Scan for the cell matching the given text and deliver its (x, y) coordinate at center. 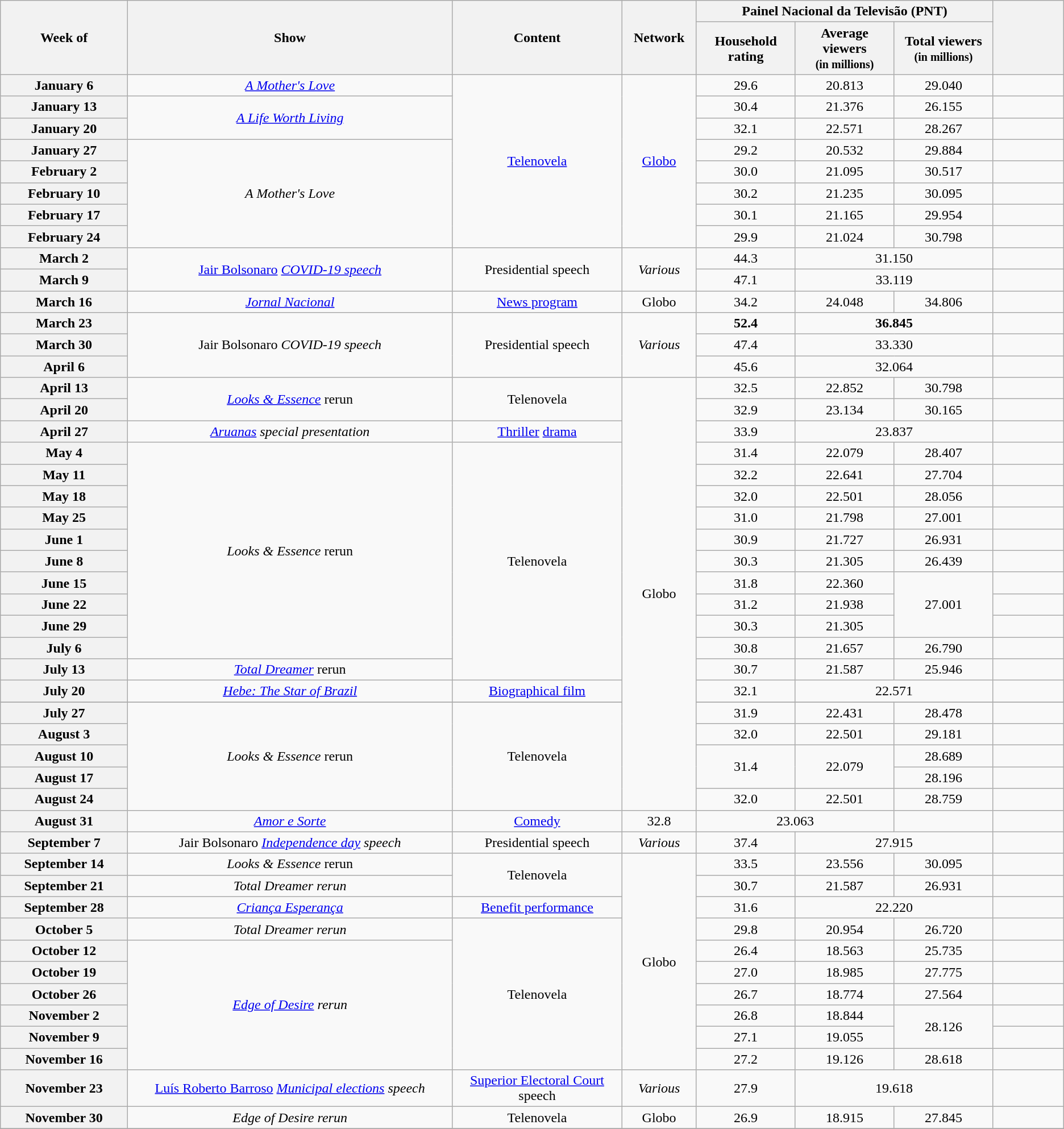
May 4 (64, 453)
21.095 (845, 172)
33.330 (894, 345)
April 6 (64, 367)
23.134 (845, 410)
September 28 (64, 907)
26.439 (944, 561)
28.478 (944, 713)
January 20 (64, 128)
News program (537, 302)
18.844 (845, 1016)
Benefit performance (537, 907)
29.9 (746, 236)
April 13 (64, 388)
October 26 (64, 994)
21.938 (845, 604)
30.9 (746, 539)
24.048 (845, 302)
August 24 (64, 799)
31.9 (746, 713)
26.155 (944, 107)
33.119 (894, 280)
27.0 (746, 972)
30.2 (746, 193)
34.806 (944, 302)
25.946 (944, 670)
30.4 (746, 107)
Network (659, 38)
29.6 (746, 85)
Content (537, 38)
31.8 (746, 583)
May 18 (64, 496)
29.040 (944, 85)
33.9 (746, 431)
18.563 (845, 950)
Total viewers(in millions) (944, 48)
37.4 (746, 842)
March 30 (64, 345)
March 2 (64, 258)
August 10 (64, 756)
November 2 (64, 1016)
27.564 (944, 994)
28.267 (944, 128)
May 11 (64, 475)
19.618 (894, 1088)
June 29 (64, 626)
October 19 (64, 972)
August 31 (64, 821)
November 23 (64, 1088)
29.884 (944, 150)
Comedy (537, 821)
22.431 (845, 713)
27.915 (894, 842)
27.1 (746, 1037)
52.4 (746, 323)
21.165 (845, 215)
June 8 (64, 561)
Household rating (746, 48)
30.0 (746, 172)
February 24 (64, 236)
19.055 (845, 1037)
Aruanas special presentation (290, 431)
30.517 (944, 172)
21.235 (845, 193)
20.954 (845, 929)
26.790 (944, 647)
Criança Esperança (290, 907)
June 1 (64, 539)
26.9 (746, 1118)
27.9 (746, 1088)
30.1 (746, 215)
31.150 (894, 258)
20.532 (845, 150)
Amor e Sorte (290, 821)
31.0 (746, 518)
March 9 (64, 280)
June 22 (64, 604)
26.8 (746, 1016)
November 9 (64, 1037)
19.126 (845, 1059)
21.024 (845, 236)
Show (290, 38)
32.9 (746, 410)
34.2 (746, 302)
29.181 (944, 734)
33.5 (746, 864)
April 20 (64, 410)
Hebe: The Star of Brazil (290, 691)
18.774 (845, 994)
Painel Nacional da Televisão (PNT) (845, 11)
30.8 (746, 647)
October 5 (64, 929)
June 15 (64, 583)
27.845 (944, 1118)
27.775 (944, 972)
18.985 (845, 972)
Luís Roberto Barroso Municipal elections speech (290, 1088)
29.2 (746, 150)
27.704 (944, 475)
May 25 (64, 518)
January 6 (64, 85)
25.735 (944, 950)
March 16 (64, 302)
20.813 (845, 85)
February 17 (64, 215)
28.618 (944, 1059)
26.7 (746, 994)
32.064 (894, 367)
September 7 (64, 842)
August 17 (64, 778)
Superior Electoral Court speech (537, 1088)
July 27 (64, 713)
Jornal Nacional (290, 302)
32.8 (659, 821)
21.657 (845, 647)
July 13 (64, 670)
March 23 (64, 323)
November 30 (64, 1118)
28.126 (944, 1027)
Biographical film (537, 691)
November 16 (64, 1059)
47.1 (746, 280)
April 27 (64, 431)
32.5 (746, 388)
36.845 (894, 323)
22.641 (845, 475)
21.727 (845, 539)
18.915 (845, 1118)
32.2 (746, 475)
30.165 (944, 410)
February 10 (64, 193)
28.407 (944, 453)
47.4 (746, 345)
28.689 (944, 756)
September 21 (64, 886)
44.3 (746, 258)
45.6 (746, 367)
26.4 (746, 950)
A Life Worth Living (290, 118)
27.2 (746, 1059)
22.852 (845, 388)
Jair Bolsonaro Independence day speech (290, 842)
August 3 (64, 734)
21.376 (845, 107)
Average viewers(in millions) (845, 48)
July 20 (64, 691)
Thriller drama (537, 431)
February 2 (64, 172)
January 27 (64, 150)
23.837 (894, 431)
January 13 (64, 107)
September 14 (64, 864)
July 6 (64, 647)
31.2 (746, 604)
31.6 (746, 907)
29.954 (944, 215)
23.556 (845, 864)
28.196 (944, 778)
26.720 (944, 929)
28.759 (944, 799)
Week of (64, 38)
29.8 (746, 929)
October 12 (64, 950)
21.798 (845, 518)
22.360 (845, 583)
23.063 (795, 821)
22.220 (894, 907)
28.056 (944, 496)
